Pinpoint the cell where the given text exists, returning its [X, Y] midpoint coordinate. 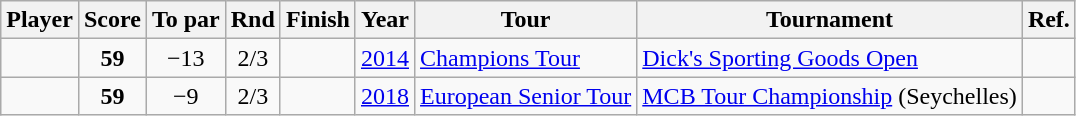
Tour [526, 20]
−9 [186, 96]
Year [384, 20]
−13 [186, 58]
2018 [384, 96]
Rnd [252, 20]
Player [40, 20]
MCB Tour Championship (Seychelles) [830, 96]
Dick's Sporting Goods Open [830, 58]
Ref. [1048, 20]
Finish [318, 20]
Score [112, 20]
Tournament [830, 20]
To par [186, 20]
Champions Tour [526, 58]
European Senior Tour [526, 96]
2014 [384, 58]
